Detect which cell encompasses the target text, then output its [X, Y] center coordinate. 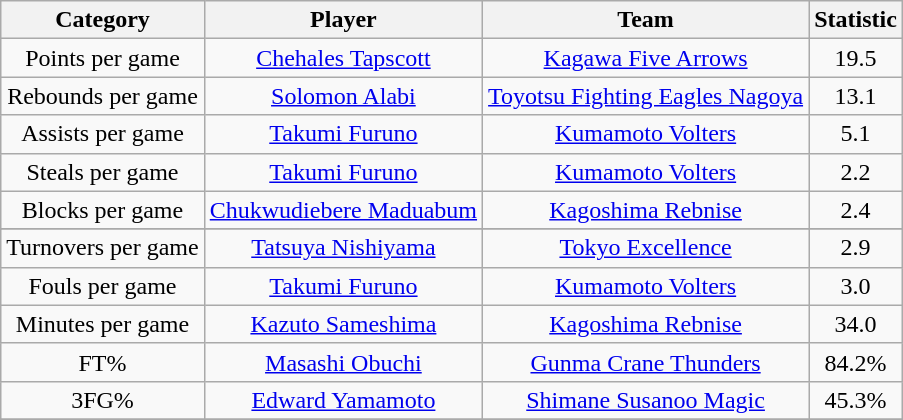
Rebounds per game [102, 96]
Steals per game [102, 172]
Solomon Alabi [343, 96]
19.5 [856, 58]
Minutes per game [102, 324]
Statistic [856, 20]
Team [646, 20]
13.1 [856, 96]
Turnovers per game [102, 248]
45.3% [856, 400]
2.4 [856, 210]
2.2 [856, 172]
Category [102, 20]
3.0 [856, 286]
Tokyo Excellence [646, 248]
Assists per game [102, 134]
Edward Yamamoto [343, 400]
Chukwudiebere Maduabum [343, 210]
Chehales Tapscott [343, 58]
34.0 [856, 324]
Kagawa Five Arrows [646, 58]
3FG% [102, 400]
Toyotsu Fighting Eagles Nagoya [646, 96]
Fouls per game [102, 286]
84.2% [856, 362]
Player [343, 20]
Kazuto Sameshima [343, 324]
FT% [102, 362]
Shimane Susanoo Magic [646, 400]
Blocks per game [102, 210]
Masashi Obuchi [343, 362]
Gunma Crane Thunders [646, 362]
5.1 [856, 134]
2.9 [856, 248]
Points per game [102, 58]
Tatsuya Nishiyama [343, 248]
